Determine the [x, y] coordinate at the center of the cell enclosing the given text.  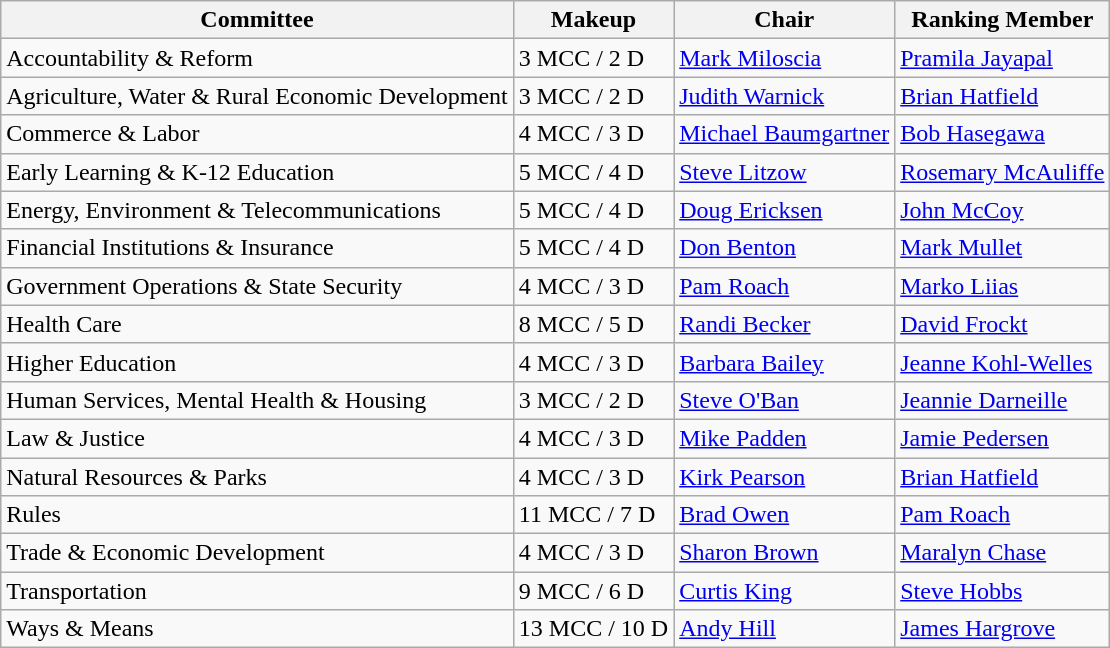
Rosemary McAuliffe [1002, 172]
Steve Hobbs [1002, 591]
Human Services, Mental Health & Housing [258, 400]
Mike Padden [784, 438]
Brad Owen [784, 515]
Energy, Environment & Telecommunications [258, 210]
Natural Resources & Parks [258, 477]
Maralyn Chase [1002, 553]
Barbara Bailey [784, 362]
Higher Education [258, 362]
Agriculture, Water & Rural Economic Development [258, 96]
Jamie Pedersen [1002, 438]
Government Operations & State Security [258, 286]
Kirk Pearson [784, 477]
Health Care [258, 324]
Marko Liias [1002, 286]
Trade & Economic Development [258, 553]
Mark Mullet [1002, 248]
David Frockt [1002, 324]
Judith Warnick [784, 96]
Law & Justice [258, 438]
Accountability & Reform [258, 58]
Mark Miloscia [784, 58]
Early Learning & K-12 Education [258, 172]
Steve Litzow [784, 172]
Doug Ericksen [784, 210]
Commerce & Labor [258, 134]
Ways & Means [258, 629]
Financial Institutions & Insurance [258, 248]
13 MCC / 10 D [593, 629]
James Hargrove [1002, 629]
Andy Hill [784, 629]
Bob Hasegawa [1002, 134]
11 MCC / 7 D [593, 515]
Jeanne Kohl-Welles [1002, 362]
Curtis King [784, 591]
Ranking Member [1002, 20]
Makeup [593, 20]
Transportation [258, 591]
9 MCC / 6 D [593, 591]
Sharon Brown [784, 553]
8 MCC / 5 D [593, 324]
Michael Baumgartner [784, 134]
John McCoy [1002, 210]
Rules [258, 515]
Randi Becker [784, 324]
Steve O'Ban [784, 400]
Don Benton [784, 248]
Pramila Jayapal [1002, 58]
Jeannie Darneille [1002, 400]
Committee [258, 20]
Chair [784, 20]
